From the cell containing the given text, extract its center point as (x, y) coordinate. 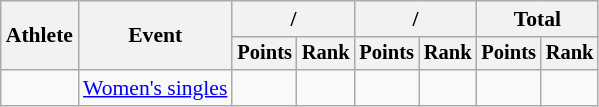
Women's singles (155, 88)
Athlete (40, 36)
Event (155, 36)
Total (537, 19)
